Identify which cell holds the provided text, then report its (x, y) central coordinate. 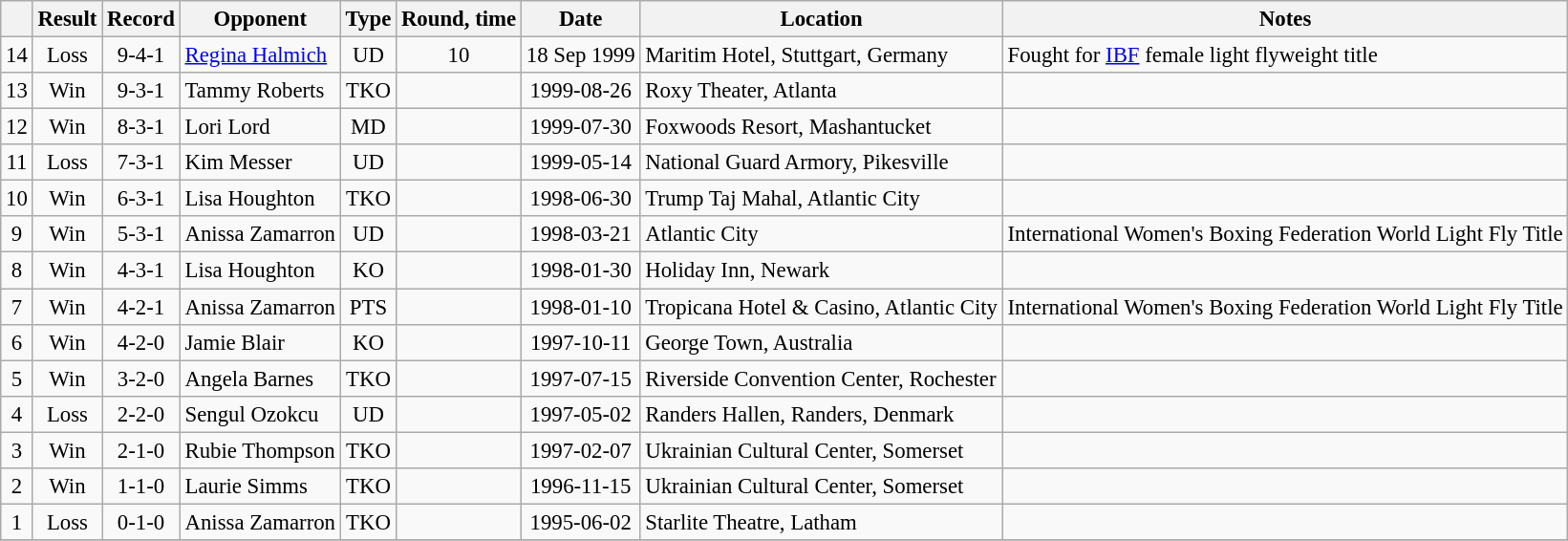
3 (17, 450)
1995-06-02 (580, 522)
Atlantic City (822, 234)
Jamie Blair (260, 342)
Opponent (260, 19)
MD (368, 127)
4-2-0 (141, 342)
2 (17, 487)
12 (17, 127)
Tammy Roberts (260, 91)
2-2-0 (141, 414)
8 (17, 270)
Result (67, 19)
Round, time (459, 19)
7 (17, 307)
6-3-1 (141, 199)
Regina Halmich (260, 55)
1997-05-02 (580, 414)
Angela Barnes (260, 379)
4-2-1 (141, 307)
9 (17, 234)
Starlite Theatre, Latham (822, 522)
1997-07-15 (580, 379)
Record (141, 19)
PTS (368, 307)
Trump Taj Mahal, Atlantic City (822, 199)
1-1-0 (141, 487)
Type (368, 19)
1997-10-11 (580, 342)
Randers Hallen, Randers, Denmark (822, 414)
1998-03-21 (580, 234)
14 (17, 55)
Rubie Thompson (260, 450)
1998-01-10 (580, 307)
6 (17, 342)
Location (822, 19)
Lori Lord (260, 127)
7-3-1 (141, 162)
Tropicana Hotel & Casino, Atlantic City (822, 307)
Riverside Convention Center, Rochester (822, 379)
1996-11-15 (580, 487)
9-3-1 (141, 91)
4-3-1 (141, 270)
0-1-0 (141, 522)
8-3-1 (141, 127)
1999-08-26 (580, 91)
4 (17, 414)
Sengul Ozokcu (260, 414)
1998-06-30 (580, 199)
2-1-0 (141, 450)
1 (17, 522)
18 Sep 1999 (580, 55)
National Guard Armory, Pikesville (822, 162)
Date (580, 19)
Maritim Hotel, Stuttgart, Germany (822, 55)
5-3-1 (141, 234)
1997-02-07 (580, 450)
9-4-1 (141, 55)
Foxwoods Resort, Mashantucket (822, 127)
George Town, Australia (822, 342)
Roxy Theater, Atlanta (822, 91)
13 (17, 91)
Fought for IBF female light flyweight title (1285, 55)
11 (17, 162)
5 (17, 379)
1999-05-14 (580, 162)
3-2-0 (141, 379)
Holiday Inn, Newark (822, 270)
Laurie Simms (260, 487)
Kim Messer (260, 162)
Notes (1285, 19)
1998-01-30 (580, 270)
1999-07-30 (580, 127)
